Find where the given text appears and provide that cell's center as (x, y) coordinate. 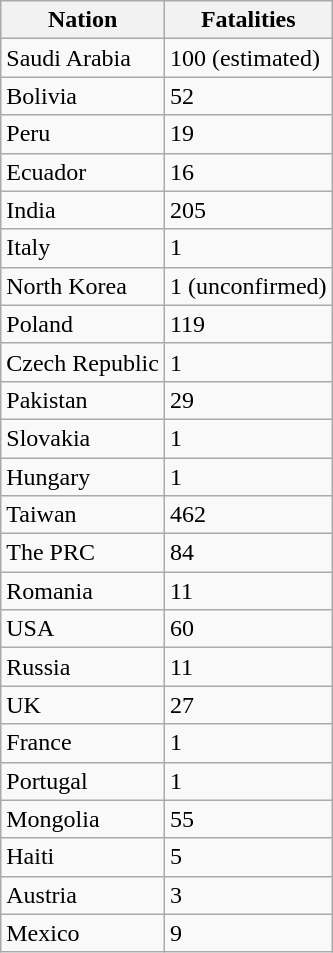
84 (248, 553)
55 (248, 819)
Taiwan (83, 515)
Slovakia (83, 438)
27 (248, 705)
Ecuador (83, 172)
Pakistan (83, 400)
462 (248, 515)
Bolivia (83, 96)
Mongolia (83, 819)
52 (248, 96)
USA (83, 629)
1 (unconfirmed) (248, 286)
UK (83, 705)
5 (248, 857)
16 (248, 172)
9 (248, 933)
100 (estimated) (248, 58)
Russia (83, 667)
Nation (83, 20)
19 (248, 134)
Italy (83, 248)
Saudi Arabia (83, 58)
North Korea (83, 286)
Mexico (83, 933)
Hungary (83, 477)
Austria (83, 895)
Czech Republic (83, 362)
The PRC (83, 553)
Poland (83, 324)
Fatalities (248, 20)
119 (248, 324)
60 (248, 629)
Portugal (83, 781)
205 (248, 210)
Romania (83, 591)
29 (248, 400)
India (83, 210)
France (83, 743)
Peru (83, 134)
Haiti (83, 857)
3 (248, 895)
